Output the (X, Y) coordinate of the center of the cell containing the given text.  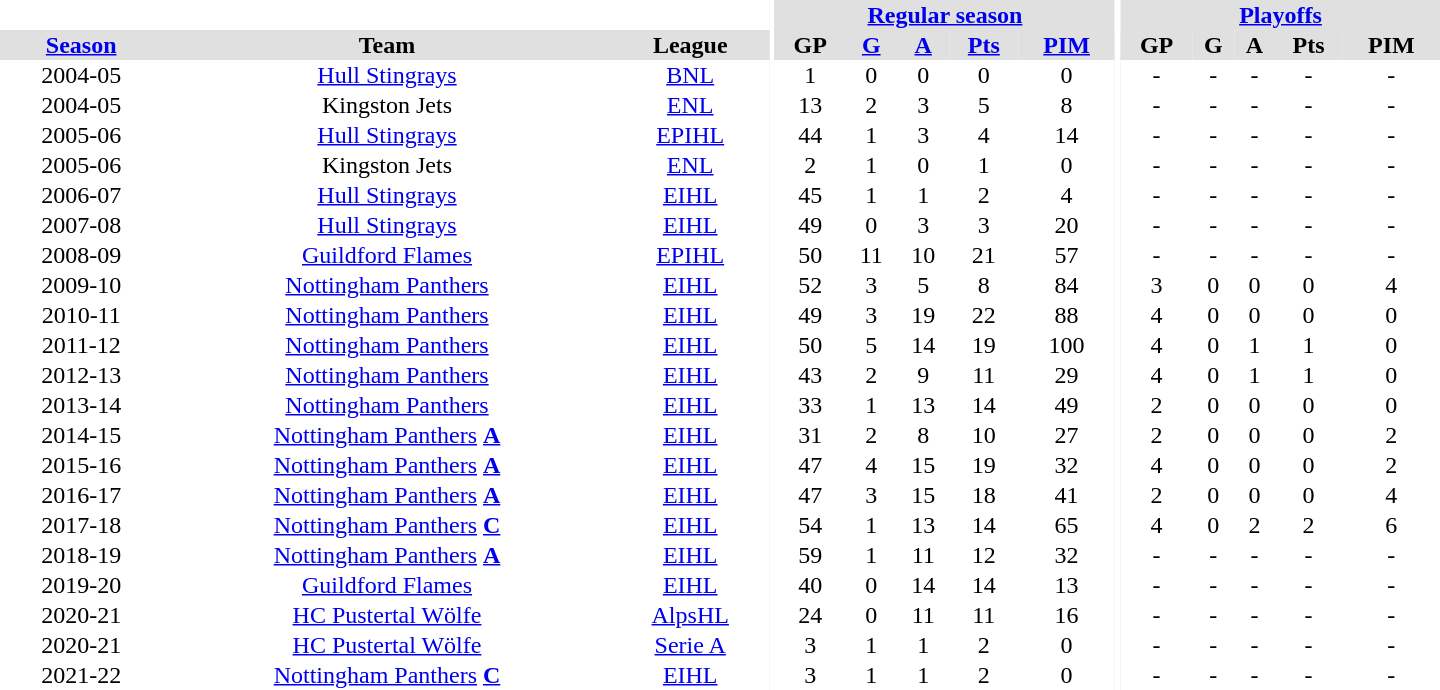
52 (810, 285)
6 (1392, 525)
16 (1066, 615)
20 (1066, 225)
2012-13 (81, 375)
2015-16 (81, 465)
2009-10 (81, 285)
18 (984, 495)
2008-09 (81, 255)
43 (810, 375)
Team (386, 45)
40 (810, 585)
31 (810, 435)
Playoffs (1280, 15)
21 (984, 255)
100 (1066, 345)
2021-22 (81, 675)
Regular season (946, 15)
2007-08 (81, 225)
44 (810, 135)
24 (810, 615)
2016-17 (81, 495)
League (690, 45)
88 (1066, 315)
2010-11 (81, 315)
AlpsHL (690, 615)
Serie A (690, 645)
2019-20 (81, 585)
33 (810, 405)
12 (984, 555)
2018-19 (81, 555)
29 (1066, 375)
2006-07 (81, 195)
2017-18 (81, 525)
54 (810, 525)
41 (1066, 495)
BNL (690, 75)
57 (1066, 255)
2011-12 (81, 345)
22 (984, 315)
2013-14 (81, 405)
Season (81, 45)
45 (810, 195)
9 (924, 375)
65 (1066, 525)
59 (810, 555)
27 (1066, 435)
84 (1066, 285)
2014-15 (81, 435)
